Output the (X, Y) coordinate of the center of the cell containing the given text.  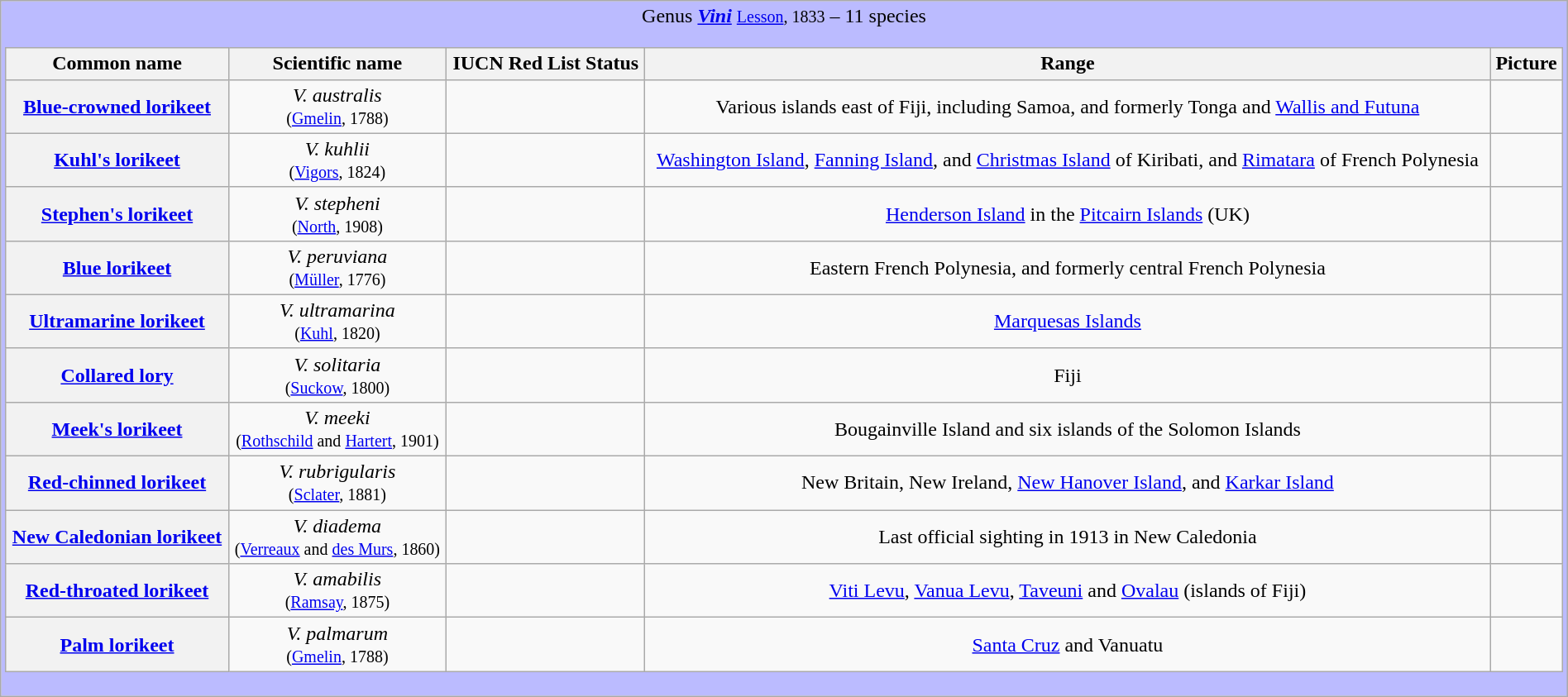
Viti Levu, Vanua Levu, Taveuni and Ovalau (islands of Fiji) (1068, 590)
Ultramarine lorikeet (117, 321)
Collared lory (117, 375)
Marquesas Islands (1068, 321)
New Britain, New Ireland, New Hanover Island, and Karkar Island (1068, 483)
Picture (1527, 64)
V. amabilis (Ramsay, 1875) (337, 590)
Eastern French Polynesia, and formerly central French Polynesia (1068, 268)
Meek's lorikeet (117, 428)
V. ultramarina (Kuhl, 1820) (337, 321)
Last official sighting in 1913 in New Caledonia (1068, 537)
V. stepheni (North, 1908) (337, 213)
New Caledonian lorikeet (117, 537)
Stephen's lorikeet (117, 213)
Blue-crowned lorikeet (117, 106)
Range (1068, 64)
V. kuhlii (Vigors, 1824) (337, 160)
Common name (117, 64)
Henderson Island in the Pitcairn Islands (UK) (1068, 213)
V. peruviana (Müller, 1776) (337, 268)
IUCN Red List Status (546, 64)
V. solitaria (Suckow, 1800) (337, 375)
V. diadema (Verreaux and des Murs, 1860) (337, 537)
Red-throated lorikeet (117, 590)
Red-chinned lorikeet (117, 483)
Fiji (1068, 375)
Washington Island, Fanning Island, and Christmas Island of Kiribati, and Rimatara of French Polynesia (1068, 160)
V. palmarum (Gmelin, 1788) (337, 645)
Santa Cruz and Vanuatu (1068, 645)
V. rubrigularis (Sclater, 1881) (337, 483)
Various islands east of Fiji, including Samoa, and formerly Tonga and Wallis and Futuna (1068, 106)
Bougainville Island and six islands of the Solomon Islands (1068, 428)
Kuhl's lorikeet (117, 160)
Blue lorikeet (117, 268)
V. australis (Gmelin, 1788) (337, 106)
Scientific name (337, 64)
V. meeki (Rothschild and Hartert, 1901) (337, 428)
Palm lorikeet (117, 645)
